Return [X, Y] of the center of cell containing provided text 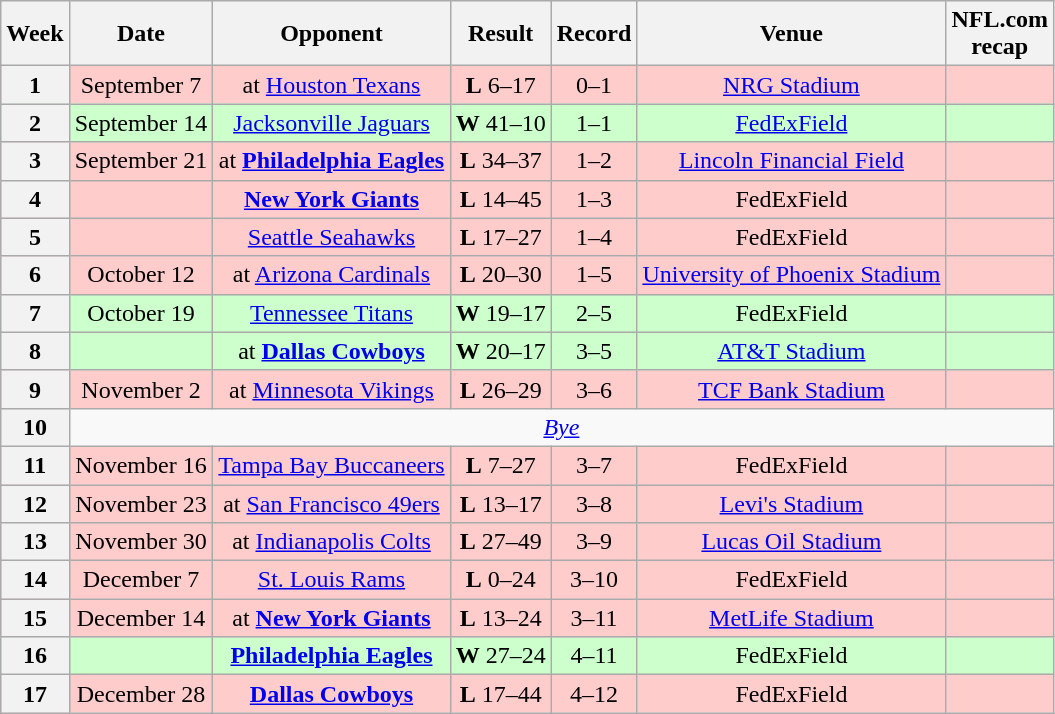
4–12 [594, 694]
University of Phoenix Stadium [792, 275]
0–1 [594, 85]
7 [35, 313]
17 [35, 694]
Date [141, 34]
L 17–44 [500, 694]
L 20–30 [500, 275]
1–2 [594, 161]
November 2 [141, 389]
2–5 [594, 313]
Levi's Stadium [792, 503]
L 6–17 [500, 85]
L 26–29 [500, 389]
12 [35, 503]
L 0–24 [500, 580]
1–3 [594, 199]
W 20–17 [500, 351]
MetLife Stadium [792, 618]
NFL.comrecap [1000, 34]
Venue [792, 34]
3–7 [594, 465]
16 [35, 656]
6 [35, 275]
4 [35, 199]
2 [35, 123]
December 14 [141, 618]
at Minnesota Vikings [332, 389]
3–11 [594, 618]
9 [35, 389]
W 27–24 [500, 656]
November 16 [141, 465]
3–10 [594, 580]
October 19 [141, 313]
November 23 [141, 503]
1 [35, 85]
Record [594, 34]
Lincoln Financial Field [792, 161]
10 [35, 427]
November 30 [141, 542]
4–11 [594, 656]
December 7 [141, 580]
14 [35, 580]
L 27–49 [500, 542]
L 13–24 [500, 618]
NRG Stadium [792, 85]
Opponent [332, 34]
at Dallas Cowboys [332, 351]
1–4 [594, 237]
11 [35, 465]
3–9 [594, 542]
at Arizona Cardinals [332, 275]
L 7–27 [500, 465]
September 7 [141, 85]
at Houston Texans [332, 85]
5 [35, 237]
Tennessee Titans [332, 313]
L 13–17 [500, 503]
September 21 [141, 161]
L 17–27 [500, 237]
3–5 [594, 351]
3–8 [594, 503]
Bye [562, 427]
AT&T Stadium [792, 351]
W 19–17 [500, 313]
October 12 [141, 275]
Seattle Seahawks [332, 237]
3 [35, 161]
W 41–10 [500, 123]
Result [500, 34]
L 34–37 [500, 161]
1–5 [594, 275]
St. Louis Rams [332, 580]
15 [35, 618]
L 14–45 [500, 199]
TCF Bank Stadium [792, 389]
13 [35, 542]
Tampa Bay Buccaneers [332, 465]
September 14 [141, 123]
Philadelphia Eagles [332, 656]
8 [35, 351]
New York Giants [332, 199]
December 28 [141, 694]
at Philadelphia Eagles [332, 161]
at New York Giants [332, 618]
Week [35, 34]
Dallas Cowboys [332, 694]
Lucas Oil Stadium [792, 542]
1–1 [594, 123]
at San Francisco 49ers [332, 503]
at Indianapolis Colts [332, 542]
Jacksonville Jaguars [332, 123]
3–6 [594, 389]
